For the text-containing cell, return its midpoint in (x, y) coordinate format. 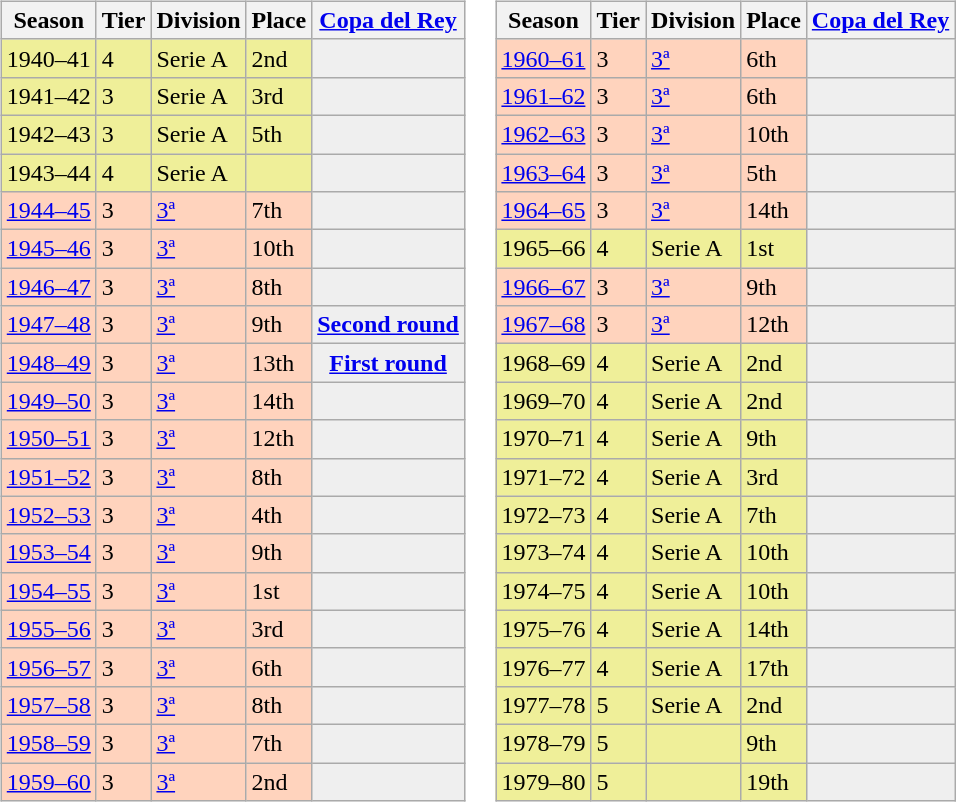
1975–76 (544, 629)
1948–49 (48, 363)
1969–70 (544, 401)
1958–59 (48, 743)
1942–43 (48, 134)
1966–67 (544, 287)
4th (279, 515)
1940–41 (48, 58)
1959–60 (48, 781)
1950–51 (48, 439)
19th (774, 781)
1970–71 (544, 439)
1979–80 (544, 781)
1971–72 (544, 477)
1947–48 (48, 325)
Second round (388, 325)
First round (388, 363)
1952–53 (48, 515)
1977–78 (544, 705)
1953–54 (48, 553)
1946–47 (48, 287)
1943–44 (48, 173)
1973–74 (544, 553)
1956–57 (48, 667)
1949–50 (48, 401)
1941–42 (48, 96)
1968–69 (544, 363)
1951–52 (48, 477)
13th (279, 363)
1972–73 (544, 515)
1945–46 (48, 249)
1957–58 (48, 705)
1962–63 (544, 134)
1964–65 (544, 211)
1963–64 (544, 173)
1974–75 (544, 591)
1978–79 (544, 743)
1967–68 (544, 325)
1976–77 (544, 667)
1954–55 (48, 591)
1944–45 (48, 211)
1965–66 (544, 249)
1960–61 (544, 58)
17th (774, 667)
1961–62 (544, 96)
1955–56 (48, 629)
